Output the [x, y] coordinate of the center of the cell containing the given text.  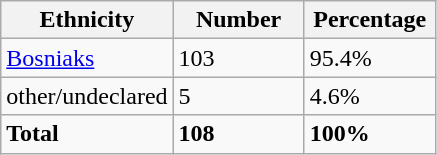
108 [238, 134]
4.6% [370, 96]
other/undeclared [87, 96]
Ethnicity [87, 20]
Bosniaks [87, 58]
100% [370, 134]
Number [238, 20]
103 [238, 58]
95.4% [370, 58]
Percentage [370, 20]
Total [87, 134]
5 [238, 96]
